Determine the (x, y) coordinate at the center of the cell enclosing the given text.  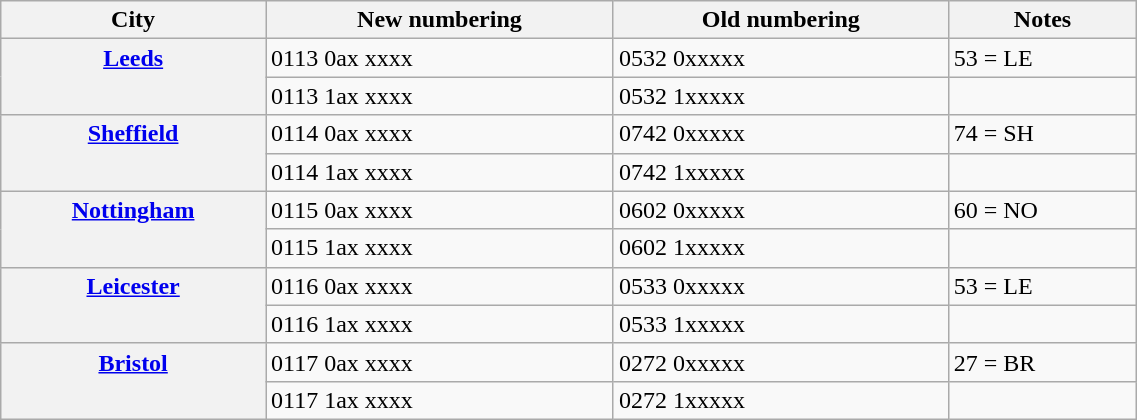
Bristol (134, 381)
74 = SH (1042, 134)
27 = BR (1042, 362)
0117 0ax xxxx (440, 362)
0272 0xxxxx (780, 362)
0532 0xxxxx (780, 58)
Leicester (134, 305)
0116 0ax xxxx (440, 286)
Notes (1042, 20)
0117 1ax xxxx (440, 400)
0114 0ax xxxx (440, 134)
0742 0xxxxx (780, 134)
0114 1ax xxxx (440, 172)
0533 0xxxxx (780, 286)
0533 1xxxxx (780, 324)
0742 1xxxxx (780, 172)
0113 0ax xxxx (440, 58)
Leeds (134, 77)
0113 1ax xxxx (440, 96)
0272 1xxxxx (780, 400)
City (134, 20)
0602 0xxxxx (780, 210)
Sheffield (134, 153)
0115 0ax xxxx (440, 210)
60 = NO (1042, 210)
0116 1ax xxxx (440, 324)
Old numbering (780, 20)
0532 1xxxxx (780, 96)
Nottingham (134, 229)
0115 1ax xxxx (440, 248)
0602 1xxxxx (780, 248)
New numbering (440, 20)
